Capture the cell that displays the provided text and extract its (X, Y) central coordinate. 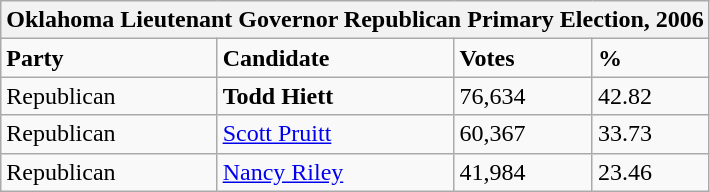
Oklahoma Lieutenant Governor Republican Primary Election, 2006 (356, 20)
76,634 (524, 96)
42.82 (650, 96)
Candidate (336, 58)
Votes (524, 58)
Scott Pruitt (336, 134)
60,367 (524, 134)
23.46 (650, 172)
33.73 (650, 134)
41,984 (524, 172)
Todd Hiett (336, 96)
% (650, 58)
Party (109, 58)
Nancy Riley (336, 172)
